Determine the [X, Y] coordinate at the center of the cell enclosing the given text.  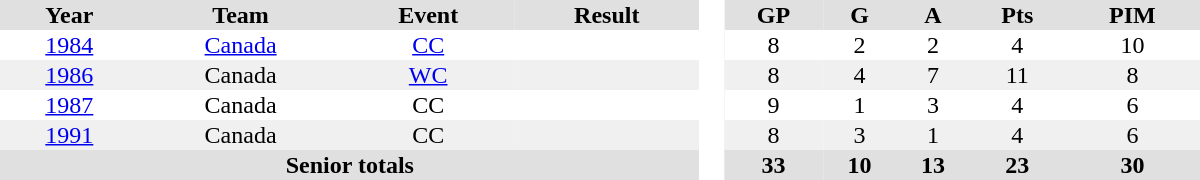
Result [607, 15]
PIM [1132, 15]
Senior totals [350, 165]
30 [1132, 165]
7 [932, 75]
1986 [70, 75]
Pts [1018, 15]
13 [932, 165]
33 [774, 165]
Event [428, 15]
A [932, 15]
9 [774, 105]
Year [70, 15]
11 [1018, 75]
1987 [70, 105]
WC [428, 75]
G [860, 15]
Team [241, 15]
GP [774, 15]
1991 [70, 135]
23 [1018, 165]
1984 [70, 45]
